From the cell containing the given text, extract its center point as [X, Y] coordinate. 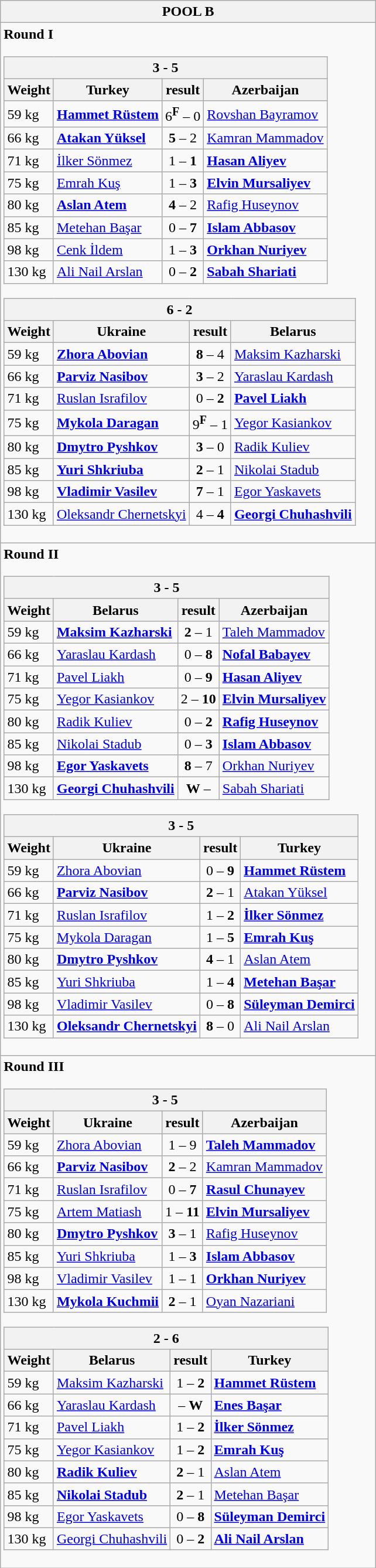
Rasul Chunayev [264, 1189]
POOL B [189, 12]
Cenk İldem [108, 250]
1 – 11 [183, 1212]
Rovshan Bayramov [265, 114]
4 – 2 [183, 205]
6 - 2 [179, 309]
8 – 0 [220, 1026]
1 – 5 [220, 937]
5 – 2 [183, 138]
8 – 4 [210, 354]
6F – 0 [183, 114]
1 – 4 [220, 982]
4 – 1 [220, 960]
Artem Matiash [108, 1212]
8 – 7 [198, 766]
3 – 1 [183, 1234]
9F – 1 [210, 423]
3 – 0 [210, 447]
W – [198, 788]
4 – 4 [210, 514]
– W [191, 1405]
Oyan Nazariani [264, 1301]
Enes Başar [269, 1405]
2 – 10 [198, 699]
2 - 6 [166, 1338]
Nofal Babayev [274, 655]
0 – 3 [198, 744]
3 – 2 [210, 376]
7 – 1 [210, 492]
Mykola Kuchmii [108, 1301]
2 – 2 [183, 1167]
1 – 9 [183, 1145]
